Identify which cell holds the provided text, then report its (x, y) central coordinate. 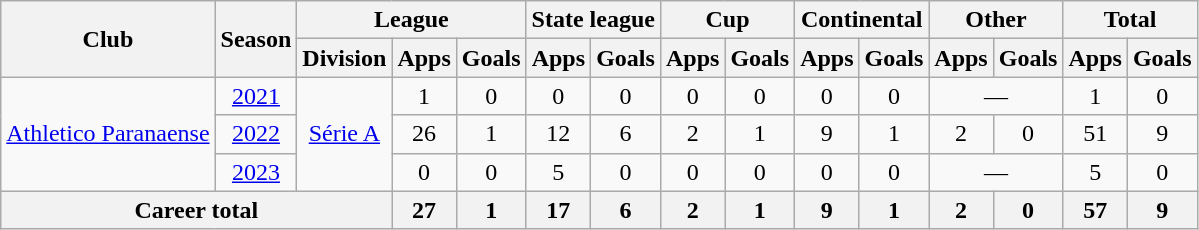
Athletico Paranaense (108, 134)
Division (344, 58)
Career total (196, 210)
League (412, 20)
State league (593, 20)
26 (424, 134)
Club (108, 39)
Série A (344, 134)
12 (558, 134)
Season (256, 39)
2022 (256, 134)
Continental (862, 20)
2023 (256, 172)
27 (424, 210)
17 (558, 210)
Cup (727, 20)
Other (996, 20)
57 (1095, 210)
51 (1095, 134)
2021 (256, 96)
Total (1130, 20)
